Return (x, y) of the center of cell containing provided text 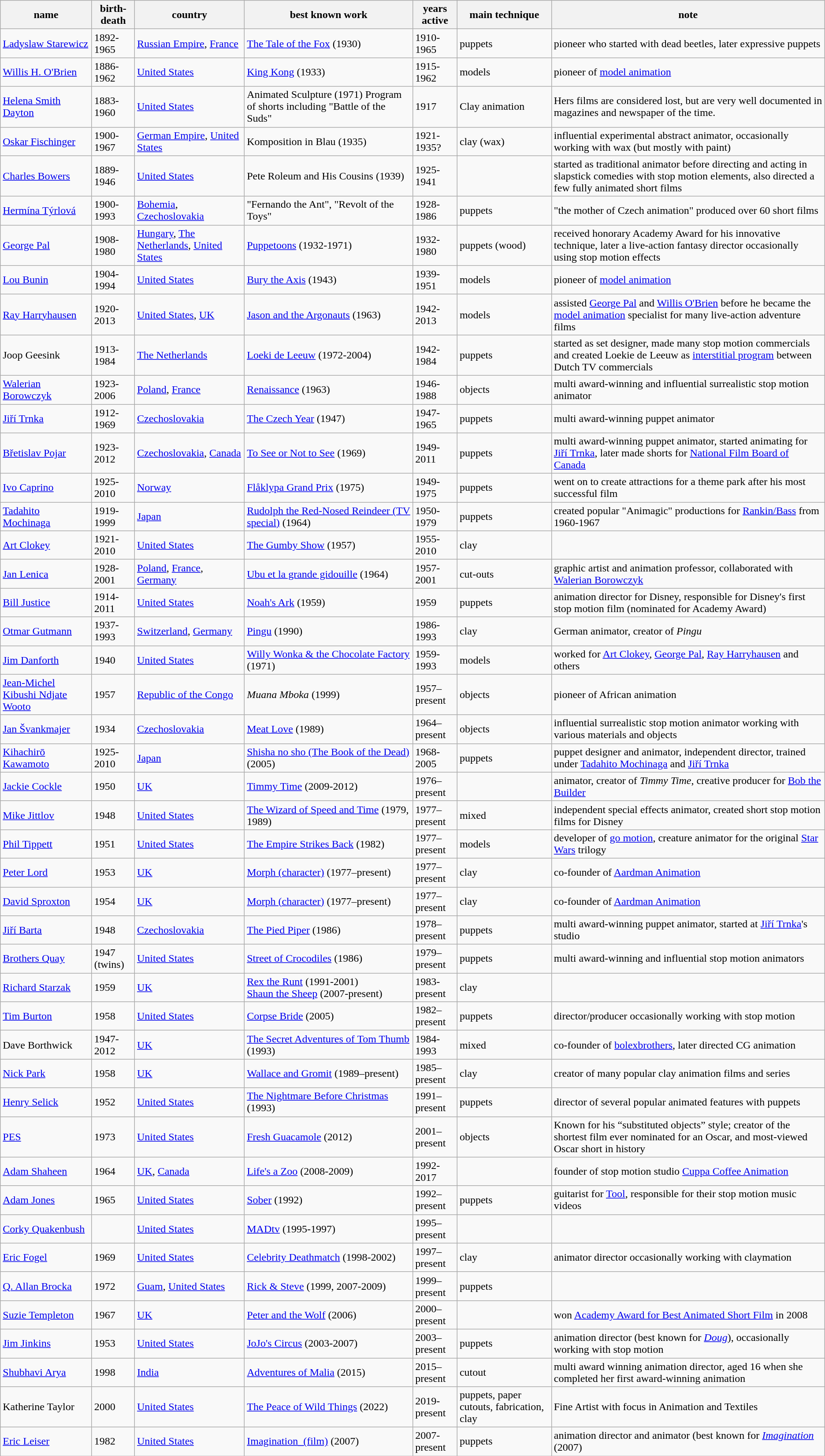
The Tale of the Fox (1930) (329, 43)
2019-present (435, 1407)
received honorary Academy Award for his innovative technique, later a live-action fantasy director occasionally using stop motion effects (688, 245)
1950-1979 (435, 517)
Suzie Templeton (46, 1315)
David Sproxton (46, 901)
2003–present (435, 1343)
The Pied Piper (1986) (329, 930)
Adam Shaheen (46, 1171)
Celebrity Deathmatch (1998-2002) (329, 1258)
1889-1946 (113, 176)
Walerian Borowczyk (46, 390)
The Nightmare Before Christmas (1993) (329, 1102)
puppets, paper cutouts, fabrication, clay (504, 1407)
"the mother of Czech animation" produced over 60 short films (688, 211)
Komposition in Blau (1935) (329, 141)
To See or Not to See (1969) (329, 453)
clay (wax) (504, 141)
Norway (190, 488)
1982–present (435, 1016)
1982 (113, 1442)
German Empire, United States (190, 141)
birth-death (113, 15)
Charles Bowers (46, 176)
Bury the Axis (1943) (329, 280)
Imagination_(film) (2007) (329, 1442)
Katherine Taylor (46, 1407)
graphic artist and animation professor, collaborated with Walerian Borowczyk (688, 574)
won Academy Award for Best Animated Short Film in 2008 (688, 1315)
The Czech Year (1947) (329, 418)
Fine Artist with focus in Animation and Textiles (688, 1407)
1967 (113, 1315)
1892-1965 (113, 43)
1973 (113, 1137)
Brothers Quay (46, 959)
1949-1975 (435, 488)
The Secret Adventures of Tom Thumb (1993) (329, 1045)
1952 (113, 1102)
1959-1993 (435, 660)
Czechoslovakia, Canada (190, 453)
Republic of the Congo (190, 694)
1951 (113, 844)
Corky Quakenbush (46, 1228)
developer of go motion, creature animator for the original Star Wars trilogy (688, 844)
1934 (113, 729)
worked for Art Clokey, George Pal, Ray Harryhausen and others (688, 660)
Jim Jinkins (46, 1343)
Loeki de Leeuw (1972-2004) (329, 355)
The Empire Strikes Back (1982) (329, 844)
1947-1965 (435, 418)
Kihachirō Kawamoto (46, 758)
Meat Love (1989) (329, 729)
1908-1980 (113, 245)
creator of many popular clay animation films and series (688, 1073)
Hungary, The Netherlands, United States (190, 245)
Poland, France (190, 390)
director of several popular animated features with puppets (688, 1102)
Russian Empire, France (190, 43)
Jason and the Argonauts (1963) (329, 314)
1915-1962 (435, 72)
cut-outs (504, 574)
1979–present (435, 959)
1932-1980 (435, 245)
main technique (504, 15)
Hermína Týrlová (46, 211)
1992-2017 (435, 1171)
Noah's Ark (1959) (329, 602)
1947 (twins) (113, 959)
Richard Starzak (46, 988)
MADtv (1995-1997) (329, 1228)
1910-1965 (435, 43)
Jiří Barta (46, 930)
PES (46, 1137)
1928-2001 (113, 574)
1912-1969 (113, 418)
Shisha no sho (The Book of the Dead) (2005) (329, 758)
Tim Burton (46, 1016)
1923-2012 (113, 453)
1983-present (435, 988)
1984-1993 (435, 1045)
animator director occasionally working with claymation (688, 1258)
1946-1988 (435, 390)
Nick Park (46, 1073)
influential experimental abstract animator, occasionally working with wax (but mostly with paint) (688, 141)
1964–present (435, 729)
1914-2011 (113, 602)
1997–present (435, 1258)
multi award winning animation director, aged 16 when she completed her first award-winning animation (688, 1372)
King Kong (1933) (329, 72)
German animator, creator of Pingu (688, 631)
Eric Leiser (46, 1442)
Lou Bunin (46, 280)
Jean-Michel Kibushi Ndjate Wooto (46, 694)
Hers films are considered lost, but are very well documented in magazines and newspaper of the time. (688, 107)
Jan Švankmajer (46, 729)
pioneer who started with dead beetles, later expressive puppets (688, 43)
1954 (113, 901)
1955-2010 (435, 545)
Rick & Steve (1999, 2007-2009) (329, 1286)
Peter and the Wolf (2006) (329, 1315)
went on to create attractions for a theme park after his most successful film (688, 488)
1921-2010 (113, 545)
puppets (wood) (504, 245)
1969 (113, 1258)
multi award-winning puppet animator, started animating for Jiří Trnka, later made shorts for National Film Board of Canada (688, 453)
puppet designer and animator, independent director, trained under Tadahito Mochinaga and Jiří Trnka (688, 758)
multi award-winning puppet animator (688, 418)
assisted George Pal and Willis O'Brien before he became the model animation specialist for many live-action adventure films (688, 314)
1921-1935? (435, 141)
Sober (1992) (329, 1200)
started as set designer, made many stop motion commercials and created Loekie de Leeuw as interstitial program between Dutch TV commercials (688, 355)
1917 (435, 107)
1972 (113, 1286)
multi award-winning and influential stop motion animators (688, 959)
India (190, 1372)
1923-2006 (113, 390)
2007-present (435, 1442)
1995–present (435, 1228)
Life's a Zoo (2008-2009) (329, 1171)
1920-2013 (113, 314)
Otmar Gutmann (46, 631)
animation director and animator (best known for Imagination (2007) (688, 1442)
1925-1941 (435, 176)
influential surrealistic stop motion animator working with various materials and objects (688, 729)
1965 (113, 1200)
1950 (113, 787)
Clay animation (504, 107)
1992–present (435, 1200)
Rex the Runt (1991-2001) Shaun the Sheep (2007-present) (329, 988)
1978–present (435, 930)
Known for his “substituted objects” style; creator of the shortest film ever nominated for an Oscar, and most-viewed Oscar short in history (688, 1137)
1939-1951 (435, 280)
Ubu et la grande gidouille (1964) (329, 574)
pioneer of African animation (688, 694)
cutout (504, 1372)
Bohemia, Czechoslovakia (190, 211)
Shubhavi Arya (46, 1372)
1919-1999 (113, 517)
The Gumby Show (1957) (329, 545)
Peter Lord (46, 872)
The Wizard of Speed and Time (1979, 1989) (329, 815)
Adam Jones (46, 1200)
"Fernando the Ant", "Revolt of the Toys" (329, 211)
Dave Borthwick (46, 1045)
1900-1967 (113, 141)
1947-2012 (113, 1045)
country (190, 15)
The Peace of Wild Things (2022) (329, 1407)
1883-1960 (113, 107)
created popular "Animagic" productions for Rankin/Bass from 1960-1967 (688, 517)
Guam, United States (190, 1286)
1904-1994 (113, 280)
animation director (best known for Doug), occasionally working with stop motion (688, 1343)
1991–present (435, 1102)
2000–present (435, 1315)
Pingu (1990) (329, 631)
1900-1993 (113, 211)
2015–present (435, 1372)
director/producer occasionally working with stop motion (688, 1016)
Flåklypa Grand Prix (1975) (329, 488)
multi award-winning and influential surrealistic stop motion animator (688, 390)
best known work (329, 15)
animator, creator of Timmy Time, creative producer for Bob the Builder (688, 787)
George Pal (46, 245)
Timmy Time (2009-2012) (329, 787)
1998 (113, 1372)
The Netherlands (190, 355)
1928-1986 (435, 211)
1999–present (435, 1286)
Helena Smith Dayton (46, 107)
Adventures of Malia (2015) (329, 1372)
Jan Lenica (46, 574)
1949-2011 (435, 453)
2000 (113, 1407)
1957–present (435, 694)
Willis H. O'Brien (46, 72)
Renaissance (1963) (329, 390)
Jiří Trnka (46, 418)
note (688, 15)
United States, UK (190, 314)
1940 (113, 660)
Corpse Bride (2005) (329, 1016)
Animated Sculpture (1971) Program of shorts including "Battle of the Suds" (329, 107)
Bill Justice (46, 602)
Pete Roleum and His Cousins (1939) (329, 176)
Ivo Caprino (46, 488)
Wallace and Gromit (1989–present) (329, 1073)
Street of Crocodiles (1986) (329, 959)
Art Clokey (46, 545)
1976–present (435, 787)
Mike Jittlov (46, 815)
1942-2013 (435, 314)
Rudolph the Red-Nosed Reindeer (TV special) (1964) (329, 517)
Fresh Guacamole (2012) (329, 1137)
Břetislav Pojar (46, 453)
founder of stop motion studio Cuppa Coffee Animation (688, 1171)
independent special effects animator, created short stop motion films for Disney (688, 815)
1913-1984 (113, 355)
Ray Harryhausen (46, 314)
Puppetoons (1932-1971) (329, 245)
Phil Tippett (46, 844)
Tadahito Mochinaga (46, 517)
Joop Geesink (46, 355)
guitarist for Tool, responsible for their stop motion music videos (688, 1200)
1937-1993 (113, 631)
multi award-winning puppet animator, started at Jiří Trnka's studio (688, 930)
UK, Canada (190, 1171)
Switzerland, Germany (190, 631)
Willy Wonka & the Chocolate Factory (1971) (329, 660)
1985–present (435, 1073)
1964 (113, 1171)
years active (435, 15)
animation director for Disney, responsible for Disney's first stop motion film (nominated for Academy Award) (688, 602)
Muana Mboka (1999) (329, 694)
2001–present (435, 1137)
Jackie Cockle (46, 787)
name (46, 15)
1968-2005 (435, 758)
Poland, France, Germany (190, 574)
Ladyslaw Starewicz (46, 43)
JoJo's Circus (2003-2007) (329, 1343)
co-founder of bolexbrothers, later directed CG animation (688, 1045)
1986-1993 (435, 631)
Henry Selick (46, 1102)
Jim Danforth (46, 660)
1957-2001 (435, 574)
Oskar Fischinger (46, 141)
Q. Allan Brocka (46, 1286)
Eric Fogel (46, 1258)
1886-1962 (113, 72)
1957 (113, 694)
1942-1984 (435, 355)
